Capture the cell that displays the provided text and extract its [X, Y] central coordinate. 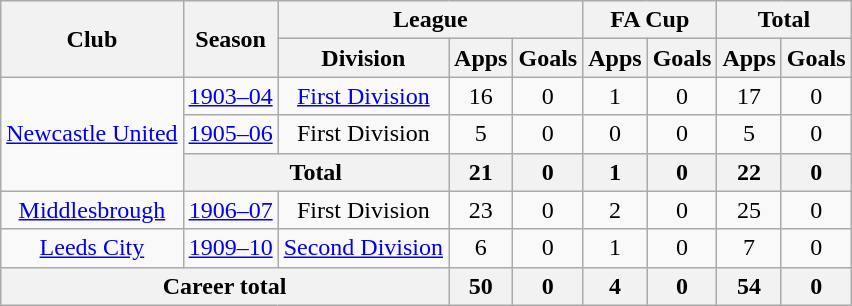
Season [230, 39]
Middlesbrough [92, 210]
50 [481, 286]
Division [363, 58]
23 [481, 210]
1903–04 [230, 96]
2 [615, 210]
League [430, 20]
1905–06 [230, 134]
FA Cup [650, 20]
1906–07 [230, 210]
17 [749, 96]
21 [481, 172]
1909–10 [230, 248]
7 [749, 248]
Club [92, 39]
Leeds City [92, 248]
22 [749, 172]
16 [481, 96]
Career total [225, 286]
25 [749, 210]
54 [749, 286]
Newcastle United [92, 134]
4 [615, 286]
Second Division [363, 248]
6 [481, 248]
